Extract the [x, y] coordinate from the center of the cell holding the provided text.  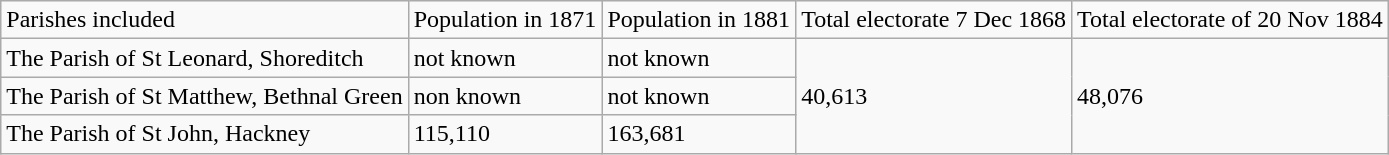
115,110 [505, 134]
Parishes included [204, 20]
163,681 [699, 134]
48,076 [1230, 96]
Total electorate 7 Dec 1868 [934, 20]
The Parish of St John, Hackney [204, 134]
40,613 [934, 96]
non known [505, 96]
The Parish of St Matthew, Bethnal Green [204, 96]
The Parish of St Leonard, Shoreditch [204, 58]
Population in 1871 [505, 20]
Population in 1881 [699, 20]
Total electorate of 20 Nov 1884 [1230, 20]
